Capture the cell that displays the provided text and extract its [X, Y] central coordinate. 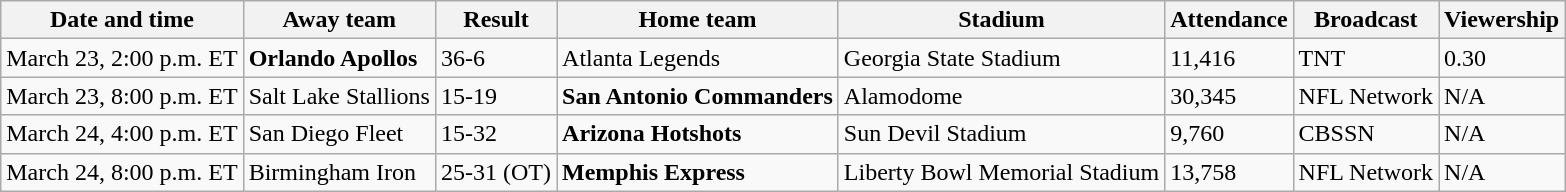
Orlando Apollos [339, 58]
Arizona Hotshots [698, 134]
Georgia State Stadium [1001, 58]
Alamodome [1001, 96]
13,758 [1229, 172]
March 24, 4:00 p.m. ET [122, 134]
Sun Devil Stadium [1001, 134]
9,760 [1229, 134]
11,416 [1229, 58]
Viewership [1502, 20]
Stadium [1001, 20]
0.30 [1502, 58]
15-19 [496, 96]
Home team [698, 20]
Result [496, 20]
San Antonio Commanders [698, 96]
Atlanta Legends [698, 58]
March 23, 8:00 p.m. ET [122, 96]
TNT [1366, 58]
Liberty Bowl Memorial Stadium [1001, 172]
March 24, 8:00 p.m. ET [122, 172]
San Diego Fleet [339, 134]
Salt Lake Stallions [339, 96]
Date and time [122, 20]
30,345 [1229, 96]
Away team [339, 20]
Birmingham Iron [339, 172]
March 23, 2:00 p.m. ET [122, 58]
CBSSN [1366, 134]
Broadcast [1366, 20]
25-31 (OT) [496, 172]
15-32 [496, 134]
Attendance [1229, 20]
Memphis Express [698, 172]
36-6 [496, 58]
